Return [X, Y] of the center of cell containing provided text 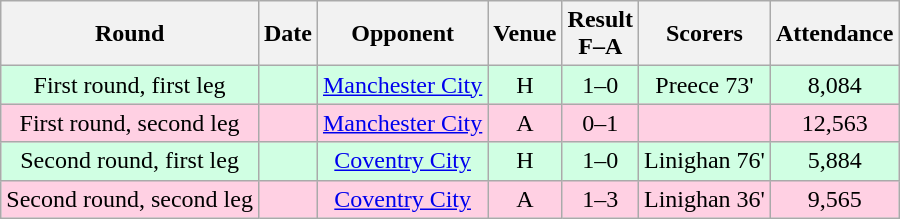
Date [288, 34]
First round, first leg [130, 85]
Linighan 76' [704, 161]
1–3 [600, 199]
12,563 [834, 123]
ResultF–A [600, 34]
9,565 [834, 199]
Linighan 36' [704, 199]
0–1 [600, 123]
First round, second leg [130, 123]
Round [130, 34]
Scorers [704, 34]
Preece 73' [704, 85]
Second round, second leg [130, 199]
5,884 [834, 161]
Second round, first leg [130, 161]
8,084 [834, 85]
Attendance [834, 34]
Opponent [402, 34]
Venue [525, 34]
